Pinpoint the cell where the given text exists, returning its (x, y) midpoint coordinate. 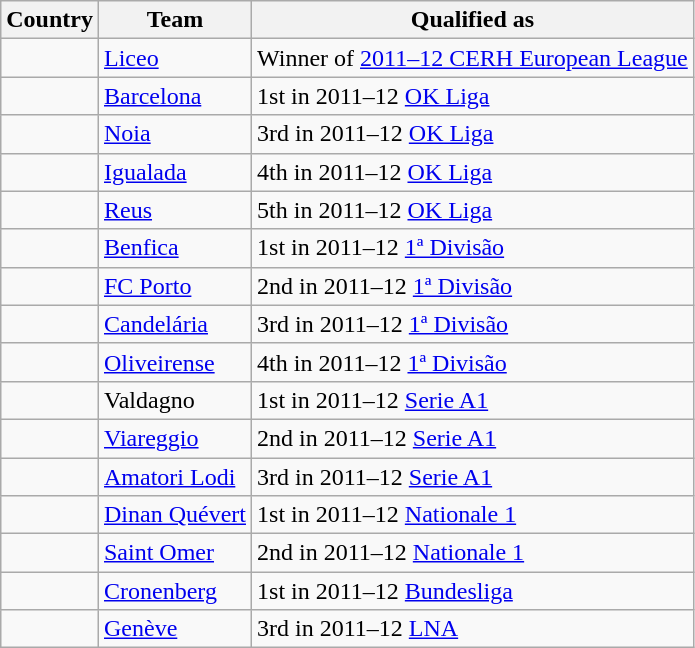
Country (50, 20)
Igualada (174, 172)
Liceo (174, 58)
2nd in 2011–12 Nationale 1 (473, 553)
3rd in 2011–12 1ª Divisão (473, 324)
Cronenberg (174, 591)
1st in 2011–12 1ª Divisão (473, 248)
3rd in 2011–12 OK Liga (473, 134)
Amatori Lodi (174, 477)
2nd in 2011–12 1ª Divisão (473, 286)
3rd in 2011–12 LNA (473, 629)
5th in 2011–12 OK Liga (473, 210)
Team (174, 20)
Qualified as (473, 20)
Viareggio (174, 438)
Genève (174, 629)
Noia (174, 134)
4th in 2011–12 OK Liga (473, 172)
2nd in 2011–12 Serie A1 (473, 438)
Saint Omer (174, 553)
Valdagno (174, 400)
Barcelona (174, 96)
1st in 2011–12 Serie A1 (473, 400)
Winner of 2011–12 CERH European League (473, 58)
Dinan Quévert (174, 515)
4th in 2011–12 1ª Divisão (473, 362)
FC Porto (174, 286)
Reus (174, 210)
Oliveirense (174, 362)
1st in 2011–12 Nationale 1 (473, 515)
Benfica (174, 248)
1st in 2011–12 Bundesliga (473, 591)
3rd in 2011–12 Serie A1 (473, 477)
Candelária (174, 324)
1st in 2011–12 OK Liga (473, 96)
